Provide the (x, y) coordinate of the cell's center where the given text is located.  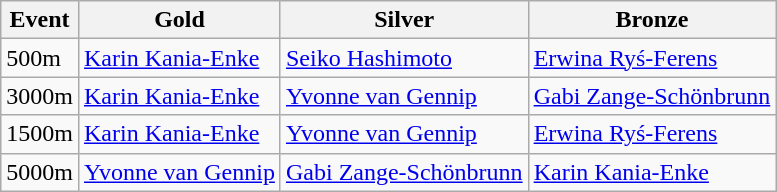
5000m (40, 172)
Seiko Hashimoto (404, 58)
Bronze (652, 20)
Silver (404, 20)
Event (40, 20)
3000m (40, 96)
1500m (40, 134)
500m (40, 58)
Gold (179, 20)
